Capture the cell that displays the provided text and extract its (x, y) central coordinate. 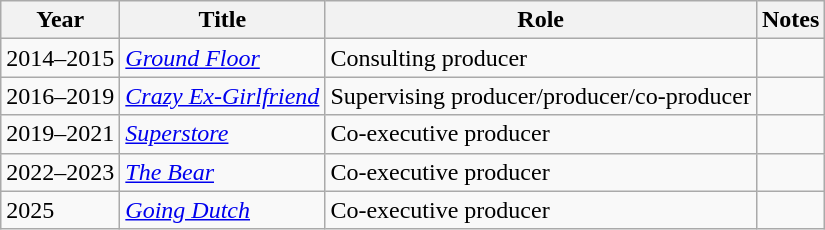
Year (60, 20)
2022–2023 (60, 172)
Consulting producer (541, 58)
Role (541, 20)
2014–2015 (60, 58)
Superstore (222, 134)
Notes (790, 20)
2025 (60, 210)
2016–2019 (60, 96)
Title (222, 20)
2019–2021 (60, 134)
Going Dutch (222, 210)
Supervising producer/producer/co-producer (541, 96)
The Bear (222, 172)
Crazy Ex-Girlfriend (222, 96)
Ground Floor (222, 58)
